Return (x, y) of the center of cell containing provided text 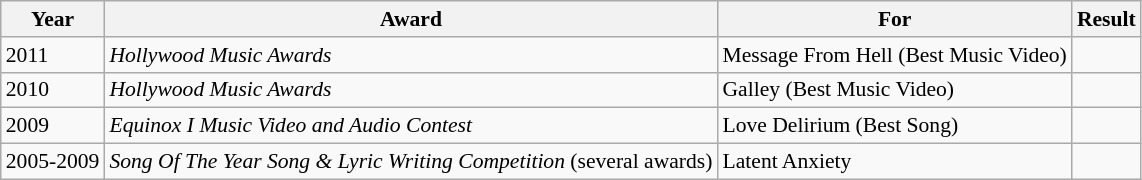
Song Of The Year Song & Lyric Writing Competition (several awards) (410, 162)
2009 (53, 126)
Latent Anxiety (894, 162)
Equinox I Music Video and Audio Contest (410, 126)
2010 (53, 90)
Result (1106, 19)
Galley (Best Music Video) (894, 90)
2005-2009 (53, 162)
Year (53, 19)
2011 (53, 55)
Award (410, 19)
Love Delirium (Best Song) (894, 126)
For (894, 19)
Message From Hell (Best Music Video) (894, 55)
